Locate the cell with the specified text and output its (X, Y) center coordinate. 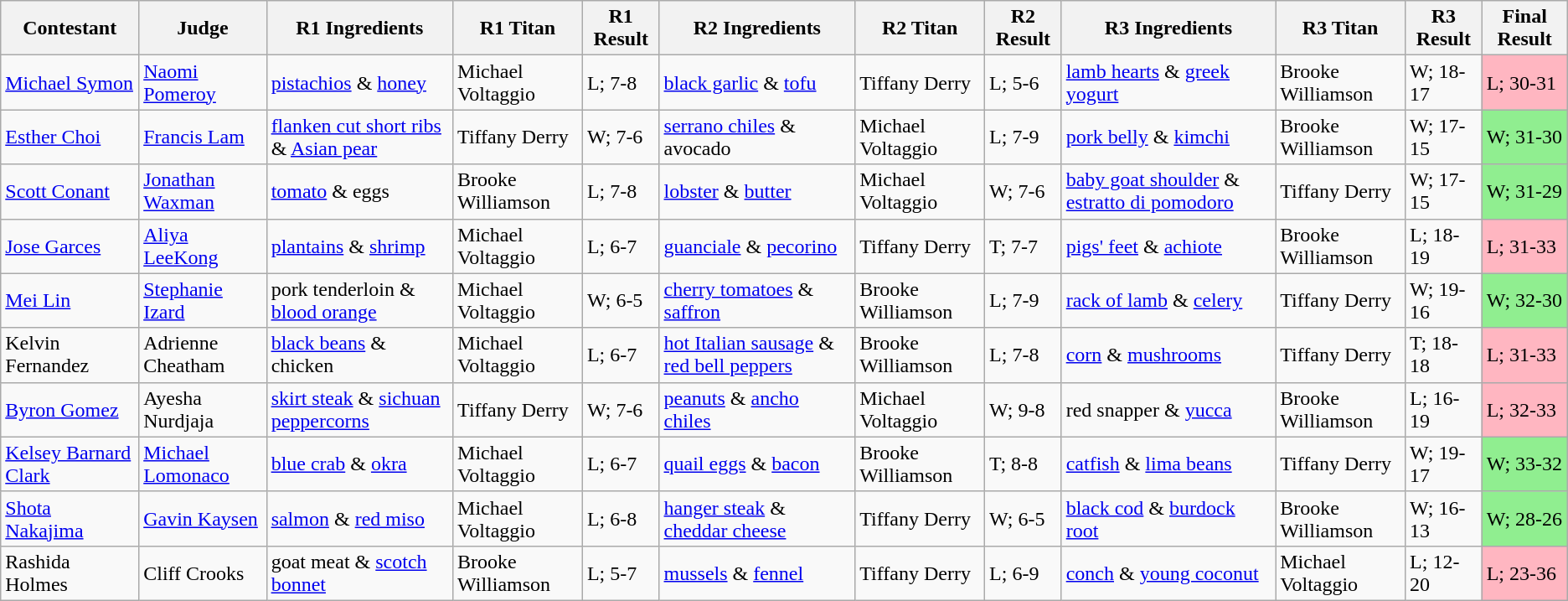
tomato & eggs (359, 191)
catfish & lima beans (1168, 464)
Michael Symon (70, 82)
goat meat & scotch bonnet (359, 573)
Kelvin Fernandez (70, 355)
Byron Gomez (70, 409)
blue crab & okra (359, 464)
serrano chiles & avocado (757, 137)
W; 33-32 (1524, 464)
Esther Choi (70, 137)
pigs' feet & achiote (1168, 246)
W; 28-26 (1524, 518)
R1 Titan (518, 28)
W; 18-17 (1444, 82)
corn & mushrooms (1168, 355)
L; 5-7 (621, 573)
Gavin Kaysen (203, 518)
T; 18-18 (1444, 355)
pork tenderloin & blood orange (359, 300)
plantains & shrimp (359, 246)
Mei Lin (70, 300)
L; 6-9 (1024, 573)
Aliya LeeKong (203, 246)
R1 Ingredients (359, 28)
L; 5-6 (1024, 82)
R1 Result (621, 28)
Stephanie Izard (203, 300)
W; 9-8 (1024, 409)
Scott Conant (70, 191)
flanken cut short ribs & Asian pear (359, 137)
hot Italian sausage & red bell peppers (757, 355)
L; 30-31 (1524, 82)
rack of lamb & celery (1168, 300)
skirt steak & sichuan peppercorns (359, 409)
cherry tomatoes & saffron (757, 300)
Kelsey Barnard Clark (70, 464)
Francis Lam (203, 137)
black cod & burdock root (1168, 518)
L; 23-36 (1524, 573)
W; 19-16 (1444, 300)
W; 32-30 (1524, 300)
guanciale & pecorino (757, 246)
T; 8-8 (1024, 464)
R2 Ingredients (757, 28)
lamb hearts & greek yogurt (1168, 82)
black beans & chicken (359, 355)
lobster & butter (757, 191)
mussels & fennel (757, 573)
peanuts & ancho chiles (757, 409)
pork belly & kimchi (1168, 137)
L; 18-19 (1444, 246)
R3 Result (1444, 28)
baby goat shoulder & estratto di pomodoro (1168, 191)
red snapper & yucca (1168, 409)
black garlic & tofu (757, 82)
pistachios & honey (359, 82)
R2 Result (1024, 28)
L; 6-8 (621, 518)
R2 Titan (920, 28)
Rashida Holmes (70, 573)
L; 16-19 (1444, 409)
W; 31-30 (1524, 137)
Shota Nakajima (70, 518)
salmon & red miso (359, 518)
Jonathan Waxman (203, 191)
conch & young coconut (1168, 573)
W; 31-29 (1524, 191)
quail eggs & bacon (757, 464)
Ayesha Nurdjaja (203, 409)
W; 16-13 (1444, 518)
Jose Garces (70, 246)
L; 32-33 (1524, 409)
R3 Titan (1340, 28)
Contestant (70, 28)
R3 Ingredients (1168, 28)
Naomi Pomeroy (203, 82)
Cliff Crooks (203, 573)
hanger steak & cheddar cheese (757, 518)
T; 7-7 (1024, 246)
Judge (203, 28)
Adrienne Cheatham (203, 355)
L; 12-20 (1444, 573)
W; 19-17 (1444, 464)
Final Result (1524, 28)
Michael Lomonaco (203, 464)
